Return [x, y] of the center of cell containing provided text 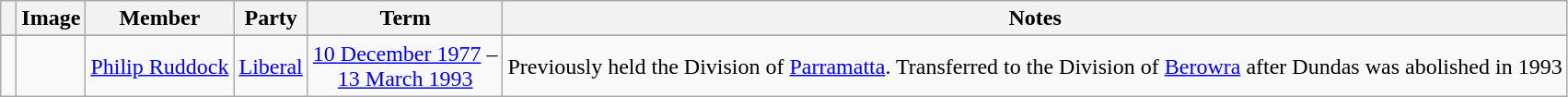
Term [405, 18]
10 December 1977 –13 March 1993 [405, 67]
Image [52, 18]
Liberal [271, 67]
Party [271, 18]
Member [160, 18]
Previously held the Division of Parramatta. Transferred to the Division of Berowra after Dundas was abolished in 1993 [1035, 67]
Notes [1035, 18]
Philip Ruddock [160, 67]
